Search for the cell housing the specified text and yield its [x, y] center coordinate. 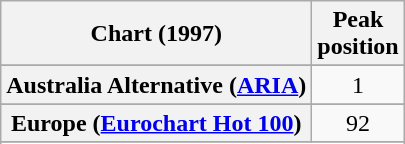
Europe (Eurochart Hot 100) [156, 123]
Chart (1997) [156, 34]
1 [358, 85]
92 [358, 123]
Australia Alternative (ARIA) [156, 85]
Peakposition [358, 34]
